Pinpoint the cell where the given text exists, returning its (X, Y) midpoint coordinate. 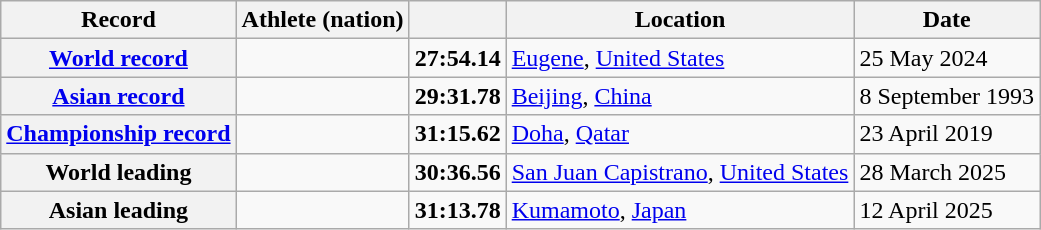
28 March 2025 (947, 172)
Eugene, United States (680, 58)
Record (118, 20)
Date (947, 20)
World record (118, 58)
Asian record (118, 96)
Asian leading (118, 210)
Athlete (nation) (322, 20)
Beijing, China (680, 96)
8 September 1993 (947, 96)
30:36.56 (458, 172)
25 May 2024 (947, 58)
31:13.78 (458, 210)
29:31.78 (458, 96)
12 April 2025 (947, 210)
Doha, Qatar (680, 134)
Location (680, 20)
Kumamoto, Japan (680, 210)
27:54.14 (458, 58)
San Juan Capistrano, United States (680, 172)
World leading (118, 172)
Championship record (118, 134)
31:15.62 (458, 134)
23 April 2019 (947, 134)
